Locate the cell with the specified text and output its [x, y] center coordinate. 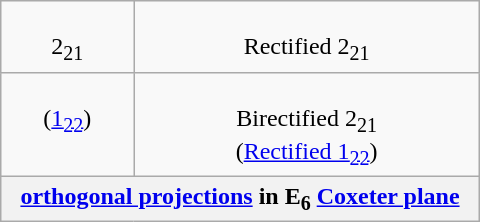
221 [68, 36]
Birectified 221(Rectified 122) [306, 124]
(122) [68, 124]
Rectified 221 [306, 36]
orthogonal projections in E6 Coxeter plane [240, 199]
